Extract the (X, Y) coordinate from the center of the cell holding the provided text.  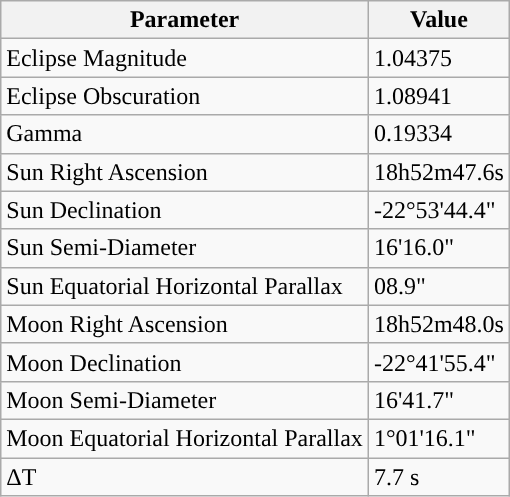
1.04375 (438, 58)
Eclipse Magnitude (185, 58)
18h52m48.0s (438, 324)
18h52m47.6s (438, 172)
Sun Semi-Diameter (185, 248)
Sun Right Ascension (185, 172)
16'16.0" (438, 248)
Moon Right Ascension (185, 324)
16'41.7" (438, 400)
1°01'16.1" (438, 438)
Parameter (185, 20)
1.08941 (438, 96)
0.19334 (438, 134)
08.9" (438, 286)
Moon Semi-Diameter (185, 400)
-22°41'55.4" (438, 362)
ΔT (185, 477)
Value (438, 20)
Eclipse Obscuration (185, 96)
7.7 s (438, 477)
Sun Declination (185, 210)
Moon Equatorial Horizontal Parallax (185, 438)
-22°53'44.4" (438, 210)
Sun Equatorial Horizontal Parallax (185, 286)
Moon Declination (185, 362)
Gamma (185, 134)
